Output the (x, y) coordinate of the center of the cell containing the given text.  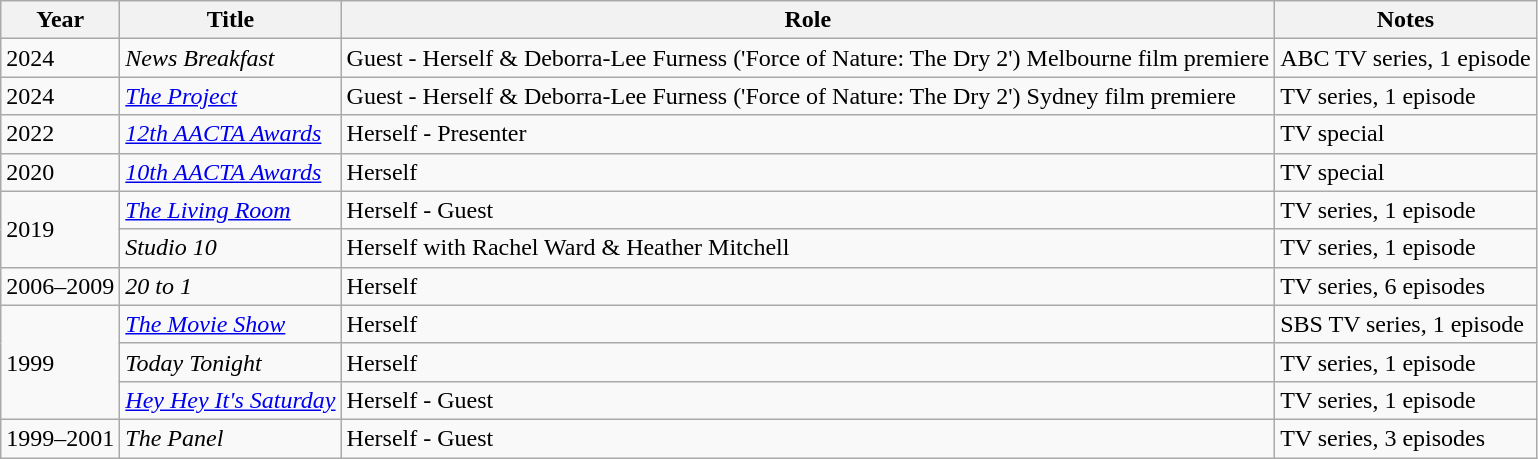
Guest - Herself & Deborra-Lee Furness ('Force of Nature: The Dry 2') Sydney film premiere (808, 96)
Year (60, 20)
10th AACTA Awards (230, 172)
Hey Hey It's Saturday (230, 400)
Herself - Presenter (808, 134)
Herself with Rachel Ward & Heather Mitchell (808, 248)
The Movie Show (230, 324)
1999 (60, 362)
ABC TV series, 1 episode (1406, 58)
2022 (60, 134)
The Living Room (230, 210)
SBS TV series, 1 episode (1406, 324)
1999–2001 (60, 438)
News Breakfast (230, 58)
TV series, 6 episodes (1406, 286)
The Panel (230, 438)
12th AACTA Awards (230, 134)
Guest - Herself & Deborra-Lee Furness ('Force of Nature: The Dry 2') Melbourne film premiere (808, 58)
Today Tonight (230, 362)
Notes (1406, 20)
20 to 1 (230, 286)
Studio 10 (230, 248)
TV series, 3 episodes (1406, 438)
The Project (230, 96)
2020 (60, 172)
Title (230, 20)
2019 (60, 229)
Role (808, 20)
2006–2009 (60, 286)
